Find where the given text appears and provide that cell's center as [x, y] coordinate. 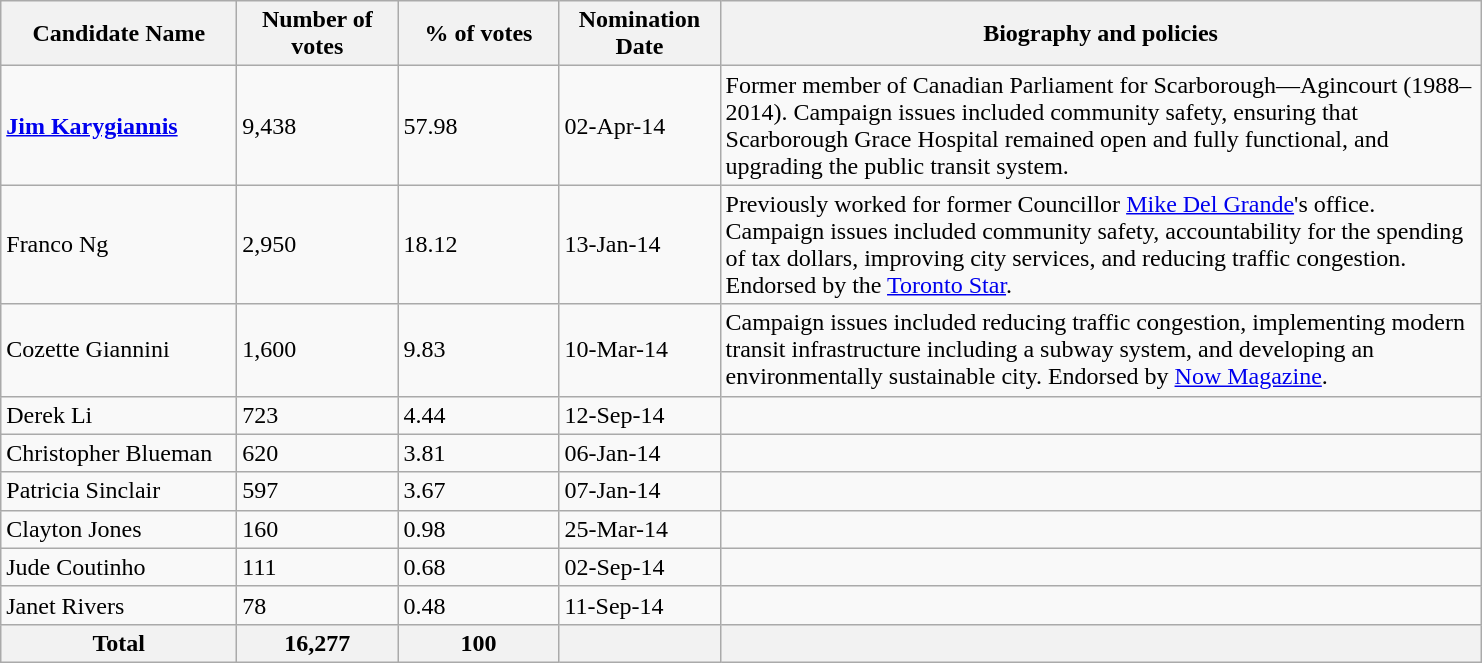
Clayton Jones [119, 529]
0.48 [478, 605]
Nomination Date [640, 34]
100 [478, 643]
Franco Ng [119, 244]
3.81 [478, 453]
57.98 [478, 126]
Total [119, 643]
0.98 [478, 529]
Jim Karygiannis [119, 126]
Christopher Blueman [119, 453]
620 [318, 453]
Jude Coutinho [119, 567]
02-Apr-14 [640, 126]
78 [318, 605]
9.83 [478, 350]
Biography and policies [1100, 34]
723 [318, 415]
2,950 [318, 244]
597 [318, 491]
Derek Li [119, 415]
3.67 [478, 491]
Candidate Name [119, 34]
07-Jan-14 [640, 491]
Janet Rivers [119, 605]
12-Sep-14 [640, 415]
Patricia Sinclair [119, 491]
25-Mar-14 [640, 529]
Cozette Giannini [119, 350]
160 [318, 529]
111 [318, 567]
16,277 [318, 643]
11-Sep-14 [640, 605]
02-Sep-14 [640, 567]
4.44 [478, 415]
06-Jan-14 [640, 453]
10-Mar-14 [640, 350]
9,438 [318, 126]
18.12 [478, 244]
0.68 [478, 567]
Number of votes [318, 34]
1,600 [318, 350]
% of votes [478, 34]
13-Jan-14 [640, 244]
